Identify which cell holds the provided text, then report its [x, y] central coordinate. 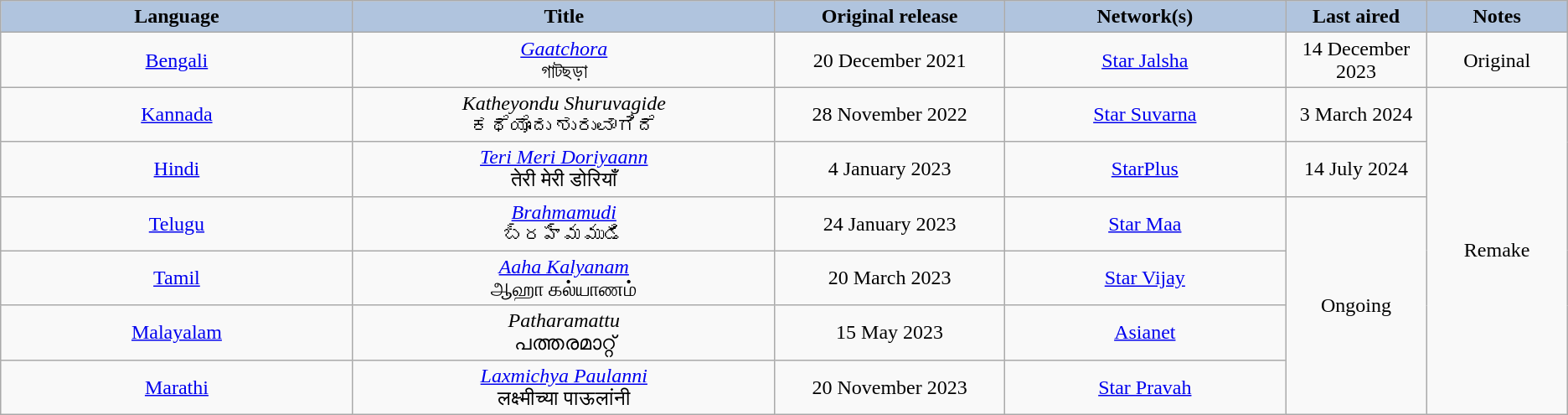
StarPlus [1145, 169]
Network(s) [1145, 17]
Notes [1497, 17]
Aaha Kalyanam ஆஹா கல்யாணம் [564, 278]
3 March 2024 [1356, 114]
Ongoing [1356, 305]
Marathi [177, 387]
4 January 2023 [890, 169]
Language [177, 17]
28 November 2022 [890, 114]
Brahmamudi బ్రహ్మముడి [564, 223]
Original [1497, 60]
Hindi [177, 169]
Gaatchora গাটছড়া [564, 60]
Telugu [177, 223]
20 November 2023 [890, 387]
Laxmichya Paulanni लक्ष्मीच्या पाऊलांनी [564, 387]
Star Maa [1145, 223]
Remake [1497, 251]
15 May 2023 [890, 332]
Star Jalsha [1145, 60]
Last aired [1356, 17]
14 July 2024 [1356, 169]
20 December 2021 [890, 60]
Star Pravah [1145, 387]
Bengali [177, 60]
Katheyondu Shuruvagide ಕಥೆಯೊಂದು ಶುರುವಾಗಿದೆ [564, 114]
Malayalam [177, 332]
14 December 2023 [1356, 60]
20 March 2023 [890, 278]
24 January 2023 [890, 223]
Patharamattu പത്തരമാറ്റ് [564, 332]
Original release [890, 17]
Title [564, 17]
Teri Meri Doriyaann तेरी मेरी डोरियाँ [564, 169]
Asianet [1145, 332]
Star Vijay [1145, 278]
Star Suvarna [1145, 114]
Kannada [177, 114]
Tamil [177, 278]
